Locate the cell with the specified text and output its [x, y] center coordinate. 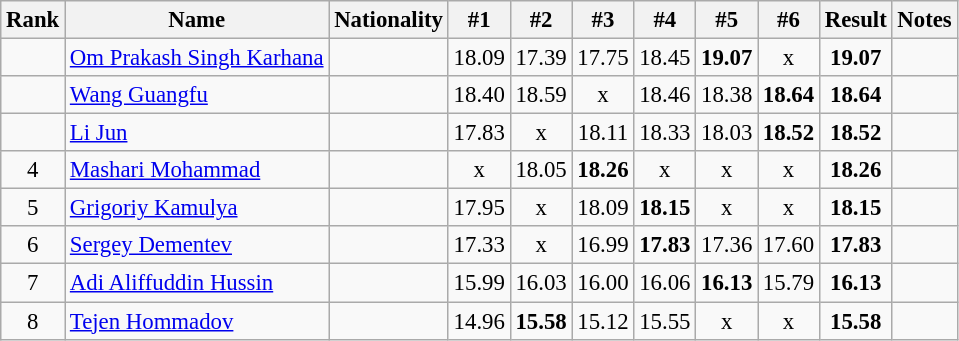
15.55 [665, 321]
Li Jun [197, 133]
17.33 [479, 245]
16.00 [603, 283]
18.46 [665, 95]
Nationality [388, 20]
6 [33, 245]
#3 [603, 20]
4 [33, 170]
18.33 [665, 133]
18.05 [541, 170]
15.79 [789, 283]
15.99 [479, 283]
18.38 [727, 95]
#5 [727, 20]
#6 [789, 20]
17.39 [541, 58]
5 [33, 208]
16.99 [603, 245]
Notes [924, 20]
Name [197, 20]
18.45 [665, 58]
Sergey Dementev [197, 245]
16.03 [541, 283]
Wang Guangfu [197, 95]
Grigoriy Kamulya [197, 208]
Mashari Mohammad [197, 170]
16.06 [665, 283]
18.03 [727, 133]
14.96 [479, 321]
18.11 [603, 133]
Rank [33, 20]
17.36 [727, 245]
15.12 [603, 321]
#2 [541, 20]
17.60 [789, 245]
Adi Aliffuddin Hussin [197, 283]
#4 [665, 20]
18.59 [541, 95]
18.40 [479, 95]
8 [33, 321]
Result [856, 20]
17.75 [603, 58]
17.95 [479, 208]
7 [33, 283]
Tejen Hommadov [197, 321]
#1 [479, 20]
Om Prakash Singh Karhana [197, 58]
